Return [X, Y] of the center of cell containing provided text 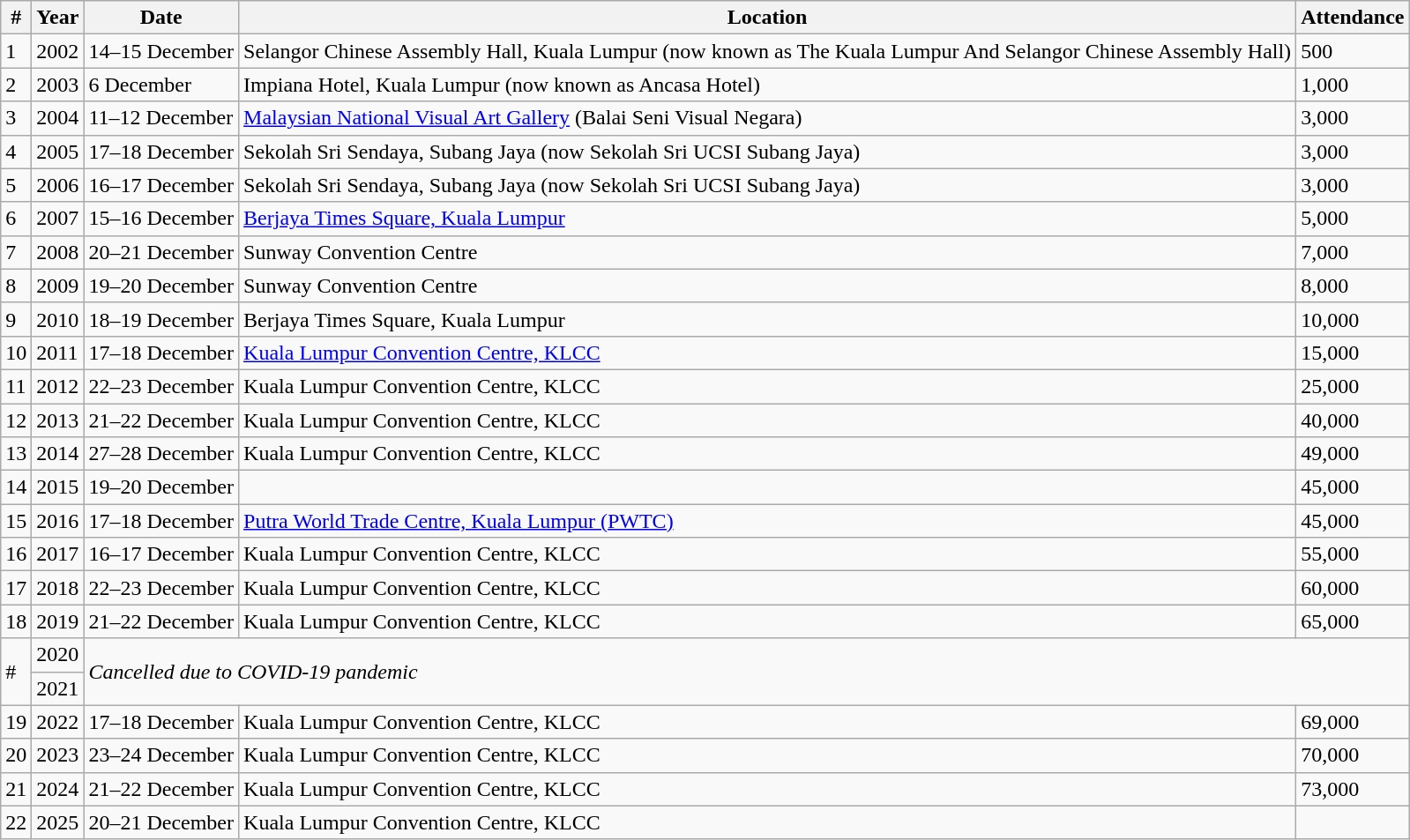
2021 [58, 688]
12 [16, 420]
60,000 [1353, 588]
2022 [58, 722]
8 [16, 286]
2023 [58, 755]
2011 [58, 353]
7 [16, 252]
Cancelled due to COVID-19 pandemic [746, 672]
14 [16, 487]
14–15 December [161, 51]
13 [16, 454]
2009 [58, 286]
15–16 December [161, 219]
2016 [58, 521]
8,000 [1353, 286]
2006 [58, 185]
2012 [58, 386]
55,000 [1353, 554]
10,000 [1353, 319]
69,000 [1353, 722]
Impiana Hotel, Kuala Lumpur (now known as Ancasa Hotel) [767, 85]
2015 [58, 487]
4 [16, 152]
5,000 [1353, 219]
2005 [58, 152]
10 [16, 353]
9 [16, 319]
2004 [58, 118]
22 [16, 822]
49,000 [1353, 454]
1 [16, 51]
16 [16, 554]
27–28 December [161, 454]
Malaysian National Visual Art Gallery (Balai Seni Visual Negara) [767, 118]
2002 [58, 51]
Year [58, 18]
19 [16, 722]
15,000 [1353, 353]
17 [16, 588]
2017 [58, 554]
5 [16, 185]
2019 [58, 621]
15 [16, 521]
6 December [161, 85]
2008 [58, 252]
2014 [58, 454]
73,000 [1353, 789]
2007 [58, 219]
2025 [58, 822]
2010 [58, 319]
65,000 [1353, 621]
2020 [58, 655]
25,000 [1353, 386]
40,000 [1353, 420]
20 [16, 755]
70,000 [1353, 755]
500 [1353, 51]
3 [16, 118]
11 [16, 386]
2024 [58, 789]
2018 [58, 588]
18 [16, 621]
2003 [58, 85]
23–24 December [161, 755]
Selangor Chinese Assembly Hall, Kuala Lumpur (now known as The Kuala Lumpur And Selangor Chinese Assembly Hall) [767, 51]
2013 [58, 420]
Date [161, 18]
18–19 December [161, 319]
7,000 [1353, 252]
Putra World Trade Centre, Kuala Lumpur (PWTC) [767, 521]
11–12 December [161, 118]
6 [16, 219]
21 [16, 789]
1,000 [1353, 85]
Attendance [1353, 18]
Location [767, 18]
2 [16, 85]
